Pinpoint the cell where the given text exists, returning its (x, y) midpoint coordinate. 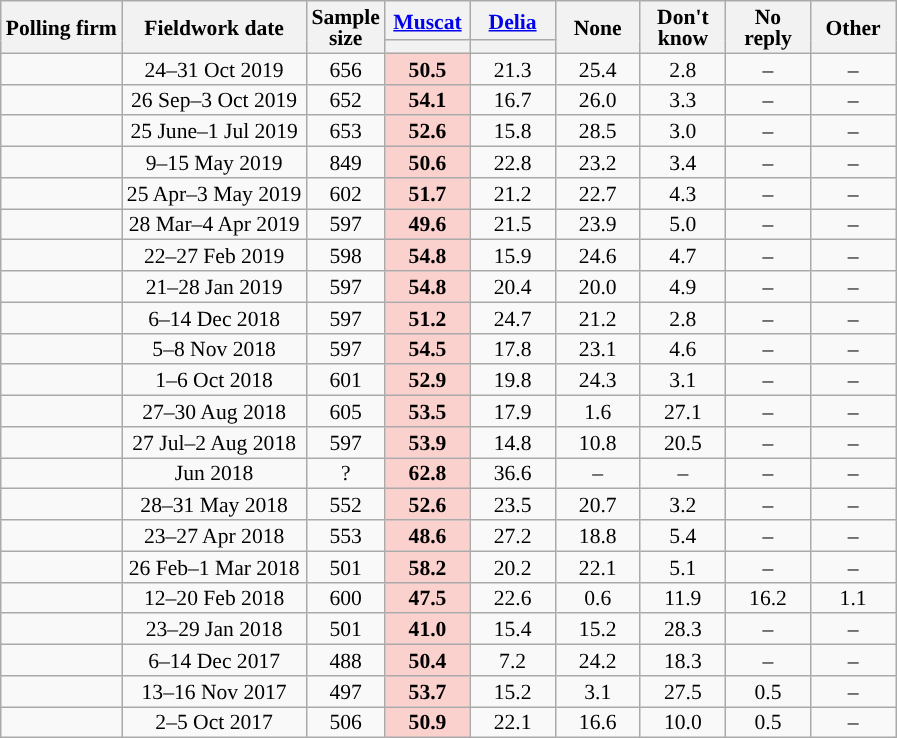
3.0 (682, 132)
? (345, 474)
25.4 (598, 68)
15.8 (512, 132)
62.8 (428, 474)
Muscat (428, 20)
553 (345, 536)
5–8 Nov 2018 (214, 348)
16.6 (598, 722)
17.9 (512, 412)
656 (345, 68)
17.8 (512, 348)
4.7 (682, 256)
26 Sep–3 Oct 2019 (214, 100)
50.9 (428, 722)
12–20 Feb 2018 (214, 598)
28–31 May 2018 (214, 504)
22.8 (512, 162)
18.3 (682, 660)
13–16 Nov 2017 (214, 692)
3.3 (682, 100)
52.9 (428, 380)
24.7 (512, 318)
22–27 Feb 2019 (214, 256)
19.8 (512, 380)
36.6 (512, 474)
20.0 (598, 286)
50.4 (428, 660)
25 Apr–3 May 2019 (214, 194)
Don't know (682, 27)
20.7 (598, 504)
27–30 Aug 2018 (214, 412)
497 (345, 692)
50.6 (428, 162)
21.5 (512, 224)
653 (345, 132)
6–14 Dec 2018 (214, 318)
28.5 (598, 132)
602 (345, 194)
Fieldwork date (214, 27)
53.7 (428, 692)
16.2 (768, 598)
15.9 (512, 256)
9–15 May 2019 (214, 162)
54.1 (428, 100)
849 (345, 162)
22.7 (598, 194)
Delia (512, 20)
20.4 (512, 286)
6–14 Dec 2017 (214, 660)
11.9 (682, 598)
23.2 (598, 162)
1.1 (854, 598)
23.9 (598, 224)
27.2 (512, 536)
16.7 (512, 100)
26 Feb–1 Mar 2018 (214, 566)
Jun 2018 (214, 474)
1–6 Oct 2018 (214, 380)
1.6 (598, 412)
5.0 (682, 224)
506 (345, 722)
27.1 (682, 412)
10.8 (598, 442)
5.1 (682, 566)
54.5 (428, 348)
49.6 (428, 224)
23.1 (598, 348)
21.3 (512, 68)
652 (345, 100)
58.2 (428, 566)
Other (854, 27)
None (598, 27)
25 June–1 Jul 2019 (214, 132)
48.6 (428, 536)
53.5 (428, 412)
10.0 (682, 722)
4.9 (682, 286)
24.6 (598, 256)
28 Mar–4 Apr 2019 (214, 224)
552 (345, 504)
Polling firm (62, 27)
No reply (768, 27)
22.6 (512, 598)
23–29 Jan 2018 (214, 630)
23.5 (512, 504)
7.2 (512, 660)
21–28 Jan 2019 (214, 286)
20.2 (512, 566)
51.2 (428, 318)
15.4 (512, 630)
24–31 Oct 2019 (214, 68)
53.9 (428, 442)
0.6 (598, 598)
24.3 (598, 380)
50.5 (428, 68)
27 Jul–2 Aug 2018 (214, 442)
3.4 (682, 162)
47.5 (428, 598)
Samplesize (345, 27)
488 (345, 660)
2–5 Oct 2017 (214, 722)
5.4 (682, 536)
605 (345, 412)
600 (345, 598)
4.3 (682, 194)
26.0 (598, 100)
20.5 (682, 442)
18.8 (598, 536)
598 (345, 256)
14.8 (512, 442)
4.6 (682, 348)
23–27 Apr 2018 (214, 536)
601 (345, 380)
24.2 (598, 660)
27.5 (682, 692)
41.0 (428, 630)
3.2 (682, 504)
51.7 (428, 194)
28.3 (682, 630)
